Detect which cell encompasses the target text, then output its [x, y] center coordinate. 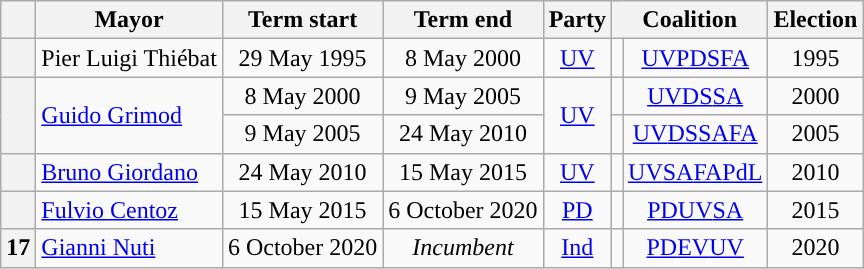
Ind [577, 248]
Term end [463, 20]
Incumbent [463, 248]
Guido Grimod [130, 115]
PDEVUV [696, 248]
Gianni Nuti [130, 248]
2020 [816, 248]
Party [577, 20]
Pier Luigi Thiébat [130, 58]
Fulvio Centoz [130, 210]
2015 [816, 210]
Bruno Giordano [130, 172]
UVSAFAPdL [696, 172]
2010 [816, 172]
2000 [816, 96]
2005 [816, 134]
UVPDSFA [696, 58]
PD [577, 210]
17 [18, 248]
UVDSSA [696, 96]
UVDSSAFA [696, 134]
1995 [816, 58]
Term start [302, 20]
PDUVSA [696, 210]
Election [816, 20]
29 May 1995 [302, 58]
Mayor [130, 20]
Coalition [689, 20]
